For the text-containing cell, return its midpoint in (x, y) coordinate format. 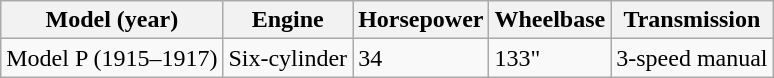
133" (550, 58)
3-speed manual (692, 58)
Wheelbase (550, 20)
Model P (1915–1917) (112, 58)
Six-cylinder (288, 58)
Engine (288, 20)
Transmission (692, 20)
34 (421, 58)
Horsepower (421, 20)
Model (year) (112, 20)
